Pinpoint the cell where the given text exists, returning its [x, y] midpoint coordinate. 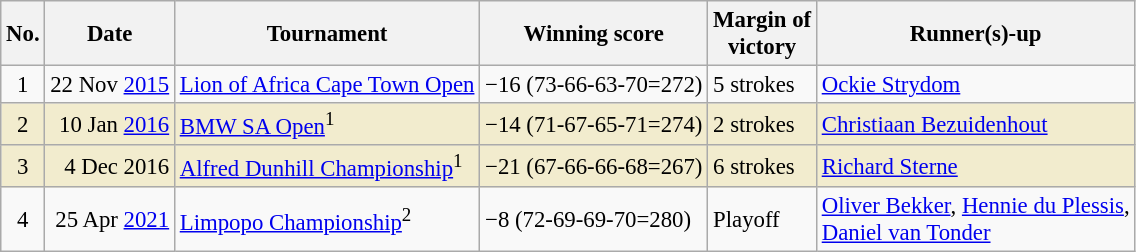
Lion of Africa Cape Town Open [326, 85]
6 strokes [762, 166]
−16 (73-66-63-70=272) [594, 85]
22 Nov 2015 [110, 85]
Date [110, 34]
4 Dec 2016 [110, 166]
Alfred Dunhill Championship1 [326, 166]
10 Jan 2016 [110, 124]
2 [23, 124]
−14 (71-67-65-71=274) [594, 124]
1 [23, 85]
5 strokes [762, 85]
Richard Sterne [975, 166]
Christiaan Bezuidenhout [975, 124]
3 [23, 166]
Runner(s)-up [975, 34]
No. [23, 34]
Margin ofvictory [762, 34]
2 strokes [762, 124]
BMW SA Open1 [326, 124]
Winning score [594, 34]
Ockie Strydom [975, 85]
−21 (67-66-66-68=267) [594, 166]
Tournament [326, 34]
